Find where the given text appears and provide that cell's center as [x, y] coordinate. 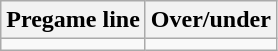
Over/under [210, 20]
Pregame line [74, 20]
